Capture the cell that displays the provided text and extract its (x, y) central coordinate. 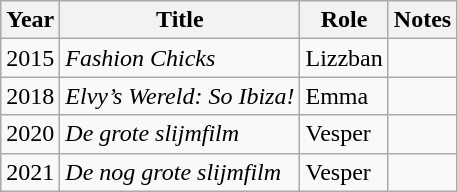
Year (30, 20)
Notes (422, 20)
Elvy’s Wereld: So Ibiza! (180, 96)
De nog grote slijmfilm (180, 172)
Fashion Chicks (180, 58)
Title (180, 20)
2021 (30, 172)
Role (344, 20)
2020 (30, 134)
Lizzban (344, 58)
Emma (344, 96)
2018 (30, 96)
2015 (30, 58)
De grote slijmfilm (180, 134)
